Pinpoint the cell where the given text exists, returning its (X, Y) midpoint coordinate. 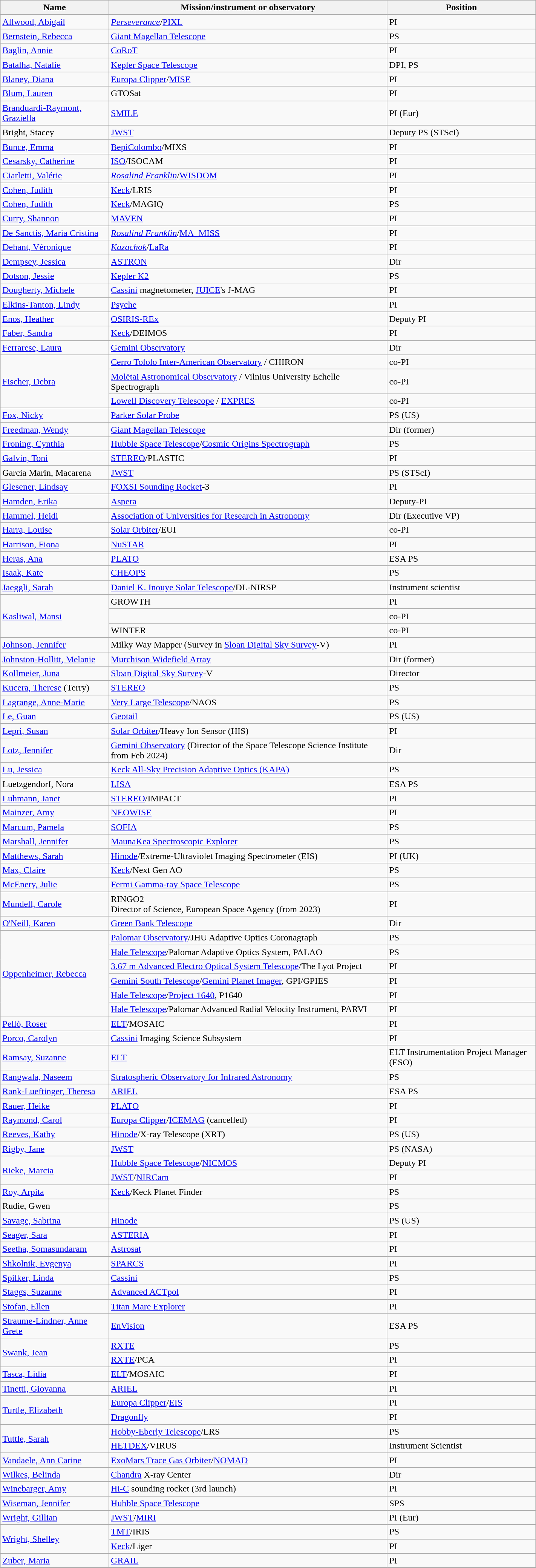
Fischer, Debra (55, 381)
Blum, Lauren (55, 93)
Fermi Gamma-ray Space Telescope (248, 884)
Hubble Space Telescope (248, 1503)
ASTERIA (248, 1235)
Matthews, Sarah (55, 856)
ELT (248, 1058)
ISO/ISOCAM (248, 161)
Advanced ACTpol (248, 1292)
Freedman, Wendy (55, 429)
Batalha, Natalie (55, 65)
PS (NASA) (461, 1148)
Geotail (248, 717)
Lu, Jessica (55, 770)
Bunce, Emma (55, 147)
Luetzgendorf, Nora (55, 784)
ASTRON (248, 262)
Marcum, Pamela (55, 827)
Rudie, Gwen (55, 1206)
Palomar Observatory/JHU Adaptive Optics Coronagraph (248, 938)
SPARCS (248, 1263)
NuSTAR (248, 544)
Baglin, Annie (55, 51)
Instrument scientist (461, 587)
STEREO/IMPACT (248, 798)
Rank-Lueftinger, Theresa (55, 1091)
Rauer, Heike (55, 1106)
Keck/MAGIQ (248, 204)
Stratospheric Observatory for Infrared Astronomy (248, 1077)
Astrosat (248, 1249)
Johnson, Jennifer (55, 645)
Gemini South Telescope/Gemini Planet Imager, GPI/GPIES (248, 981)
De Sanctis, Maria Cristina (55, 233)
Kucera, Therese (Terry) (55, 688)
Staggs, Suzanne (55, 1292)
Hubble Space Telescope/Cosmic Origins Spectrograph (248, 444)
ELT Instrumentation Project Manager (ESO) (461, 1058)
Tasca, Lidia (55, 1374)
Wiseman, Jennifer (55, 1503)
Curry, Shannon (55, 219)
Glesener, Lindsay (55, 487)
Bright, Stacey (55, 132)
PS (STScI) (461, 473)
Hale Telescope/Palomar Adaptive Optics System, PALAO (248, 952)
CoRoT (248, 51)
EnVision (248, 1326)
RXTE/PCA (248, 1360)
GTOSat (248, 93)
Ramsay, Suzanne (55, 1058)
Hobby-Eberly Telescope/LRS (248, 1432)
NEOWISE (248, 813)
Harra, Louise (55, 530)
BepiColombo/MIXS (248, 147)
Murchison Widefield Array (248, 659)
GROWTH (248, 602)
Hinode/X-ray Telescope (XRT) (248, 1134)
Marshall, Jennifer (55, 841)
Galvin, Toni (55, 458)
Mundell, Carole (55, 904)
Kazachok/LaRa (248, 247)
Mission/instrument or observatory (248, 8)
Spilker, Linda (55, 1278)
JWST/MIRI (248, 1517)
Parker Solar Probe (248, 415)
Name (55, 8)
Green Bank Telescope (248, 923)
Milky Way Mapper (Survey in Sloan Digital Sky Survey-V) (248, 645)
McEnery, Julie (55, 884)
Jaeggli, Sarah (55, 587)
Wilkes, Belinda (55, 1475)
ExoMars Trace Gas Orbiter/NOMAD (248, 1460)
Dotson, Jessie (55, 276)
Kepler K2 (248, 276)
Mainzer, Amy (55, 813)
3.67 m Advanced Electro Optical System Telescope/The Lyot Project (248, 966)
Molėtai Astronomical Observatory / Vilnius University Echelle Spectrograph (248, 381)
Garcia Marin, Macarena (55, 473)
Daniel K. Inouye Solar Telescope/DL-NIRSP (248, 587)
Vandaele, Ann Carine (55, 1460)
Director (461, 674)
Cassini (248, 1278)
MAVEN (248, 219)
Hi-C sounding rocket (3rd launch) (248, 1489)
Cassini Imaging Science Subsystem (248, 1038)
Solar Orbiter/EUI (248, 530)
Keck All-Sky Precision Adaptive Optics (KAPA) (248, 770)
Hale Telescope/Palomar Advanced Radial Velocity Instrument, PARVI (248, 1009)
Wright, Shelley (55, 1539)
Elkins-Tanton, Lindy (55, 305)
Max, Claire (55, 870)
Position (461, 8)
Cerro Tololo Inter-American Observatory / CHIRON (248, 362)
Heras, Ana (55, 559)
Branduardi-Raymont, Graziella (55, 113)
Johnston-Hollitt, Melanie (55, 659)
Dempsey, Jessica (55, 262)
Lowell Discovery Telescope / EXPRES (248, 401)
Keck/DEIMOS (248, 333)
Kollmeier, Juna (55, 674)
SPS (461, 1503)
Europa Clipper/ICEMAG (cancelled) (248, 1120)
Titan Mare Explorer (248, 1306)
STEREO/PLASTIC (248, 458)
Hubble Space Telescope/NICMOS (248, 1163)
Ferrarese, Laura (55, 348)
MaunaKea Spectroscopic Explorer (248, 841)
O'Neill, Karen (55, 923)
Cesarsky, Catherine (55, 161)
TMT/IRIS (248, 1532)
Enos, Heather (55, 319)
Dir (Executive VP) (461, 516)
Deputy PS (STScI) (461, 132)
Swank, Jean (55, 1352)
Bernstein, Rebecca (55, 36)
Dehant, Véronique (55, 247)
Hamden, Erika (55, 501)
Keck/LRIS (248, 190)
Lotz, Jennifer (55, 750)
Luhmann, Janet (55, 798)
Rosalind Franklin/WISDOM (248, 175)
Keck/Next Gen AO (248, 870)
Seager, Sara (55, 1235)
Europa Clipper/MISE (248, 79)
STEREO (248, 688)
Stofan, Ellen (55, 1306)
Savage, Sabrina (55, 1220)
Gemini Observatory (Director of the Space Telescope Science Institute from Feb 2024) (248, 750)
GRAIL (248, 1560)
Reeves, Kathy (55, 1134)
Instrument Scientist (461, 1446)
Europa Clipper/EIS (248, 1403)
SOFIA (248, 827)
Psyche (248, 305)
Aspera (248, 501)
Winebarger, Amy (55, 1489)
Wright, Gillian (55, 1517)
Fox, Nicky (55, 415)
Perseverance/PIXL (248, 22)
Roy, Arpita (55, 1192)
Harrison, Fiona (55, 544)
Lepri, Susan (55, 731)
Froning, Cynthia (55, 444)
Hale Telescope/Project 1640, P1640 (248, 995)
Faber, Sandra (55, 333)
PI (UK) (461, 856)
Association of Universities for Research in Astronomy (248, 516)
Kepler Space Telescope (248, 65)
Hammel, Heidi (55, 516)
Rigby, Jane (55, 1148)
Deputy-PI (461, 501)
Pelló, Roser (55, 1024)
Straume-Lindner, Anne Grete (55, 1326)
Shkolnik, Evgenya (55, 1263)
WINTER (248, 630)
Very Large Telescope/NAOS (248, 702)
Zuber, Maria (55, 1560)
Dougherty, Michele (55, 290)
HETDEX/VIRUS (248, 1446)
Keck/Liger (248, 1546)
Gemini Observatory (248, 348)
Lagrange, Anne-Marie (55, 702)
Tuttle, Sarah (55, 1439)
Rosalind Franklin/MA_MISS (248, 233)
DPI, PS (461, 65)
Seetha, Somasundaram (55, 1249)
Le, Guan (55, 717)
Turtle, Elizabeth (55, 1410)
Solar Orbiter/Heavy Ion Sensor (HIS) (248, 731)
Rangwala, Naseem (55, 1077)
LISA (248, 784)
Keck/Keck Planet Finder (248, 1192)
Sloan Digital Sky Survey-V (248, 674)
Hinode/Extreme-Ultraviolet Imaging Spectrometer (EIS) (248, 856)
RINGO2Director of Science, European Space Agency (from 2023) (248, 904)
Blaney, Diana (55, 79)
Kasliwal, Mansi (55, 616)
Hinode (248, 1220)
Rieke, Marcia (55, 1170)
JWST/NIRCam (248, 1178)
Oppenheimer, Rebecca (55, 974)
CHEOPS (248, 573)
SMILE (248, 113)
Isaak, Kate (55, 573)
FOXSI Sounding Rocket-3 (248, 487)
OSIRIS-REx (248, 319)
Allwood, Abigail (55, 22)
Cassini magnetometer, JUICE's J-MAG (248, 290)
Ciarletti, Valérie (55, 175)
Raymond, Carol (55, 1120)
Dragonfly (248, 1417)
RXTE (248, 1345)
Tinetti, Giovanna (55, 1388)
Porco, Carolyn (55, 1038)
Chandra X-ray Center (248, 1475)
